Provide the (x, y) coordinate of the cell's center where the given text is located.  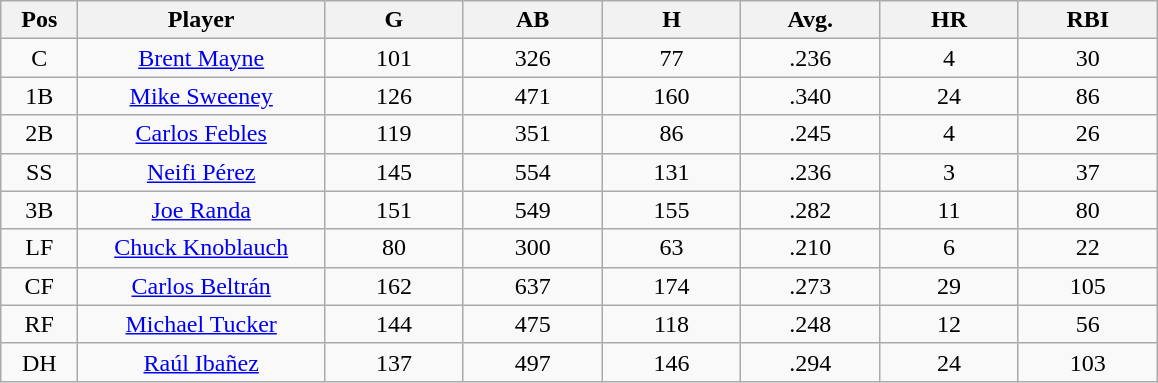
Player (202, 20)
.340 (810, 96)
29 (950, 286)
.282 (810, 210)
12 (950, 324)
77 (672, 58)
Pos (40, 20)
326 (532, 58)
144 (394, 324)
11 (950, 210)
.273 (810, 286)
6 (950, 248)
Raúl Ibañez (202, 362)
126 (394, 96)
105 (1088, 286)
118 (672, 324)
471 (532, 96)
2B (40, 134)
Chuck Knoblauch (202, 248)
151 (394, 210)
146 (672, 362)
.248 (810, 324)
155 (672, 210)
63 (672, 248)
30 (1088, 58)
1B (40, 96)
3B (40, 210)
G (394, 20)
LF (40, 248)
131 (672, 172)
HR (950, 20)
Neifi Pérez (202, 172)
Joe Randa (202, 210)
56 (1088, 324)
103 (1088, 362)
37 (1088, 172)
162 (394, 286)
497 (532, 362)
174 (672, 286)
3 (950, 172)
300 (532, 248)
RF (40, 324)
Mike Sweeney (202, 96)
351 (532, 134)
AB (532, 20)
DH (40, 362)
.294 (810, 362)
475 (532, 324)
22 (1088, 248)
101 (394, 58)
C (40, 58)
H (672, 20)
160 (672, 96)
137 (394, 362)
119 (394, 134)
Avg. (810, 20)
145 (394, 172)
Carlos Febles (202, 134)
549 (532, 210)
Carlos Beltrán (202, 286)
Brent Mayne (202, 58)
Michael Tucker (202, 324)
26 (1088, 134)
RBI (1088, 20)
554 (532, 172)
637 (532, 286)
CF (40, 286)
SS (40, 172)
.245 (810, 134)
.210 (810, 248)
